Detect which cell encompasses the target text, then output its (X, Y) center coordinate. 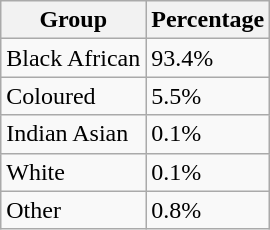
Other (74, 210)
0.8% (208, 210)
White (74, 172)
Indian Asian (74, 134)
Percentage (208, 20)
Coloured (74, 96)
93.4% (208, 58)
Black African (74, 58)
Group (74, 20)
5.5% (208, 96)
